Locate the cell with the specified text and output its (x, y) center coordinate. 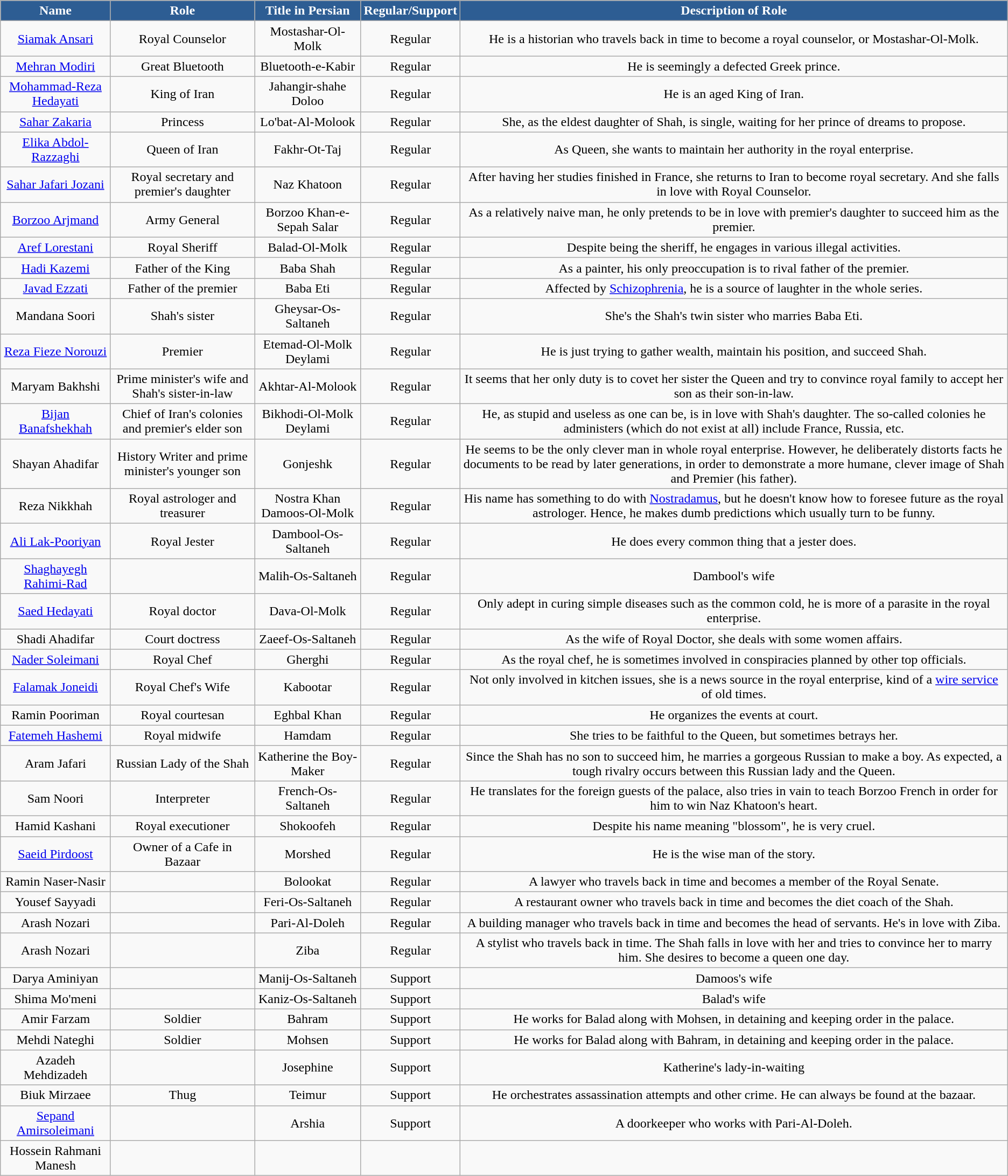
Malih-Os-Saltaneh (308, 576)
Reza Nikkhah (55, 506)
A stylist who travels back in time. The Shah falls in love with her and tries to convince her to marry him. She desires to become a queen one day. (733, 950)
Premier (182, 351)
Thug (182, 1095)
Akhtar-Al-Molook (308, 387)
As a relatively naive man, he only pretends to be in love with premier's daughter to succeed him as the premier. (733, 220)
Pari-Al-Doleh (308, 923)
She tries to be faithful to the Queen, but sometimes betrays her. (733, 735)
He is a historian who travels back in time to become a royal counselor, or Mostashar-Ol-Molk. (733, 39)
Shokoofeh (308, 826)
Elika Abdol-Razzaghi (55, 150)
Gonjeshk (308, 464)
Queen of Iran (182, 150)
Borzoo Arjmand (55, 220)
He is seemingly a defected Greek prince. (733, 66)
Naz Khatoon (308, 184)
Royal Jester (182, 541)
Description of Role (733, 11)
King of Iran (182, 94)
Hossein Rahmani Manesh (55, 1158)
He is an aged King of Iran. (733, 94)
Etemad-Ol-Molk Deylami (308, 351)
Despite his name meaning "blossom", he is very cruel. (733, 826)
Damoos's wife (733, 978)
He does every common thing that a jester does. (733, 541)
Lo'bat-Al-Molook (308, 122)
Shayan Ahadifar (55, 464)
Princess (182, 122)
Royal doctor (182, 611)
Shaghayegh Rahimi-Rad (55, 576)
Royal executioner (182, 826)
Hamdam (308, 735)
Falamak Joneidi (55, 687)
She, as the eldest daughter of Shah, is single, waiting for her prince of dreams to propose. (733, 122)
Kaniz-Os-Saltaneh (308, 999)
Fatemeh Hashemi (55, 735)
Prime minister's wife and Shah's sister-in-law (182, 387)
Royal secretary and premier's daughter (182, 184)
Army General (182, 220)
Royal Chef (182, 659)
Feri-Os-Saltaneh (308, 902)
Baba Shah (308, 268)
Russian Lady of the Shah (182, 763)
Saeid Pirdoost (55, 853)
Bluetooth-e-Kabir (308, 66)
Amir Farzam (55, 1019)
Aram Jafari (55, 763)
Affected by Schizophrenia, he is a source of laughter in the whole series. (733, 288)
He orchestrates assassination attempts and other crime. He can always be found at the bazaar. (733, 1095)
Mohsen (308, 1040)
Mohammad-Reza Hedayati (55, 94)
Hamid Kashani (55, 826)
Despite being the sheriff, he engages in various illegal activities. (733, 247)
After having her studies finished in France, she returns to Iran to become royal secretary. And she falls in love with Royal Counselor. (733, 184)
Mandana Soori (55, 316)
Katherine the Boy-Maker (308, 763)
Dambool's wife (733, 576)
Mehdi Nateghi (55, 1040)
Shadi Ahadifar (55, 639)
A restaurant owner who travels back in time and becomes the diet coach of the Shah. (733, 902)
Aref Lorestani (55, 247)
A lawyer who travels back in time and becomes a member of the Royal Senate. (733, 882)
Owner of a Cafe in Bazaar (182, 853)
He organizes the events at court. (733, 715)
Manij-Os-Saltaneh (308, 978)
History Writer and prime minister's younger son (182, 464)
He works for Balad along with Bahram, in detaining and keeping order in the palace. (733, 1040)
Gheysar-Os-Saltaneh (308, 316)
Sahar Zakaria (55, 122)
As a painter, his only preoccupation is to rival father of the premier. (733, 268)
Mehran Modiri (55, 66)
Court doctress (182, 639)
Father of the premier (182, 288)
Fakhr-Ot-Taj (308, 150)
Ali Lak-Pooriyan (55, 541)
Father of the King (182, 268)
Bikhodi-Ol-Molk Deylami (308, 421)
Jahangir-shahe Doloo (308, 94)
Royal astrologer and treasurer (182, 506)
He is just trying to gather wealth, maintain his position, and succeed Shah. (733, 351)
Sepand Amirsoleimani (55, 1123)
Hadi Kazemi (55, 268)
Yousef Sayyadi (55, 902)
Baba Eti (308, 288)
It seems that her only duty is to covet her sister the Queen and try to convince royal family to accept her son as their son-in-law. (733, 387)
Bolookat (308, 882)
Shah's sister (182, 316)
Royal Chef's Wife (182, 687)
Royal Counselor (182, 39)
Not only involved in kitchen issues, she is a news source in the royal enterprise, kind of a wire service of old times. (733, 687)
Sam Noori (55, 798)
As the royal chef, he is sometimes involved in conspiracies planned by other top officials. (733, 659)
Katherine's lady-in-waiting (733, 1068)
Nader Soleimani (55, 659)
Royal midwife (182, 735)
French-Os-Saltaneh (308, 798)
He translates for the foreign guests of the palace, also tries in vain to teach Borzoo French in order for him to win Naz Khatoon's heart. (733, 798)
Balad-Ol-Molk (308, 247)
Title in Persian (308, 11)
Teimur (308, 1095)
Javad Ezzati (55, 288)
Siamak Ansari (55, 39)
He works for Balad along with Mohsen, in detaining and keeping order in the palace. (733, 1019)
Royal Sheriff (182, 247)
Chief of Iran's colonies and premier's elder son (182, 421)
Name (55, 11)
Role (182, 11)
Reza Fieze Norouzi (55, 351)
Zaeef-Os-Saltaneh (308, 639)
Arshia (308, 1123)
Josephine (308, 1068)
Dambool-Os-Saltaneh (308, 541)
Saed Hedayati (55, 611)
Biuk Mirzaee (55, 1095)
Eghbal Khan (308, 715)
As the wife of Royal Doctor, she deals with some women affairs. (733, 639)
As Queen, she wants to maintain her authority in the royal enterprise. (733, 150)
Royal courtesan (182, 715)
Gherghi (308, 659)
Shima Mo'meni (55, 999)
Borzoo Khan-e-Sepah Salar (308, 220)
Sahar Jafari Jozani (55, 184)
Ziba (308, 950)
Ramin Naser-Nasir (55, 882)
Only adept in curing simple diseases such as the common cold, he is more of a parasite in the royal enterprise. (733, 611)
Interpreter (182, 798)
Bahram (308, 1019)
She's the Shah's twin sister who marries Baba Eti. (733, 316)
Dava-Ol-Molk (308, 611)
Kabootar (308, 687)
A building manager who travels back in time and becomes the head of servants. He's in love with Ziba. (733, 923)
Nostra Khan Damoos-Ol-Molk (308, 506)
Maryam Bakhshi (55, 387)
Great Bluetooth (182, 66)
Darya Aminiyan (55, 978)
Mostashar-Ol-Molk (308, 39)
A doorkeeper who works with Pari-Al-Doleh. (733, 1123)
Azadeh Mehdizadeh (55, 1068)
Balad's wife (733, 999)
He is the wise man of the story. (733, 853)
Regular/Support (410, 11)
Ramin Pooriman (55, 715)
Bijan Banafshekhah (55, 421)
Morshed (308, 853)
